Pinpoint the cell where the given text exists, returning its (x, y) midpoint coordinate. 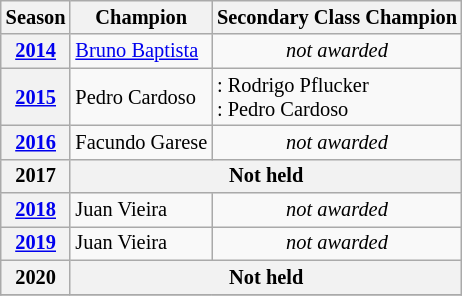
Season (36, 17)
Secondary Class Champion (337, 17)
2018 (36, 210)
: Rodrigo Pflucker: Pedro Cardoso (337, 97)
Champion (141, 17)
Bruno Baptista (141, 51)
2014 (36, 51)
2016 (36, 142)
Pedro Cardoso (141, 97)
2015 (36, 97)
2017 (36, 176)
2019 (36, 243)
Facundo Garese (141, 142)
2020 (36, 277)
